Search for the cell housing the specified text and yield its (x, y) center coordinate. 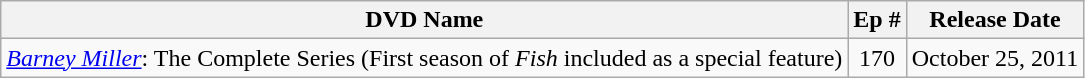
DVD Name (424, 20)
170 (877, 58)
Ep # (877, 20)
Barney Miller: The Complete Series (First season of Fish included as a special feature) (424, 58)
Release Date (994, 20)
October 25, 2011 (994, 58)
